Determine the (X, Y) coordinate at the center of the cell enclosing the given text.  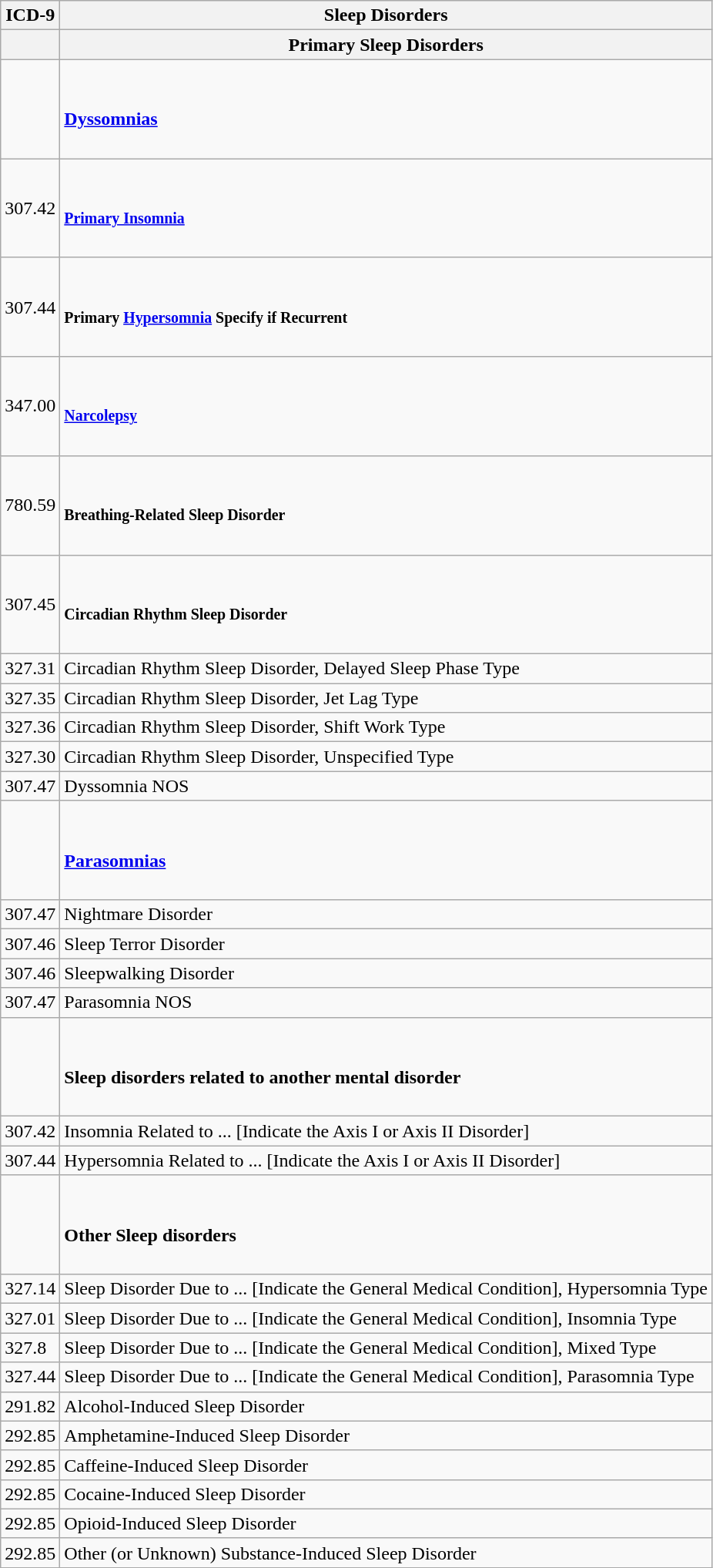
Opioid-Induced Sleep Disorder (387, 1523)
Insomnia Related to ... [Indicate the Axis I or Axis II Disorder] (387, 1131)
Sleep Disorder Due to ... [Indicate the General Medical Condition], Insomnia Type (387, 1318)
Other (or Unknown) Substance-Induced Sleep Disorder (387, 1553)
Primary Sleep Disorders (387, 45)
Caffeine-Induced Sleep Disorder (387, 1465)
327.01 (31, 1318)
Sleep Disorders (387, 15)
Circadian Rhythm Sleep Disorder, Unspecified Type (387, 757)
Sleep disorders related to another mental disorder (387, 1066)
Sleep Terror Disorder (387, 944)
Circadian Rhythm Sleep Disorder, Jet Lag Type (387, 698)
Circadian Rhythm Sleep Disorder, Delayed Sleep Phase Type (387, 669)
Primary Hypersomnia Specify if Recurrent (387, 307)
Parasomnia NOS (387, 1002)
291.82 (31, 1406)
327.31 (31, 669)
Primary Insomnia (387, 208)
Amphetamine-Induced Sleep Disorder (387, 1435)
Sleep Disorder Due to ... [Indicate the General Medical Condition], Parasomnia Type (387, 1377)
ICD-9 (31, 15)
Breathing-Related Sleep Disorder (387, 505)
327.35 (31, 698)
Sleepwalking Disorder (387, 973)
Hypersomnia Related to ... [Indicate the Axis I or Axis II Disorder] (387, 1160)
327.30 (31, 757)
Dyssomnias (387, 109)
347.00 (31, 407)
327.8 (31, 1348)
Dyssomnia NOS (387, 786)
780.59 (31, 505)
Parasomnias (387, 851)
Circadian Rhythm Sleep Disorder (387, 604)
Narcolepsy (387, 407)
Sleep Disorder Due to ... [Indicate the General Medical Condition], Hypersomnia Type (387, 1289)
307.45 (31, 604)
Nightmare Disorder (387, 915)
Alcohol-Induced Sleep Disorder (387, 1406)
Circadian Rhythm Sleep Disorder, Shift Work Type (387, 727)
Sleep Disorder Due to ... [Indicate the General Medical Condition], Mixed Type (387, 1348)
327.44 (31, 1377)
327.14 (31, 1289)
Other Sleep disorders (387, 1225)
Cocaine-Induced Sleep Disorder (387, 1494)
327.36 (31, 727)
